Search for the cell housing the specified text and yield its (x, y) center coordinate. 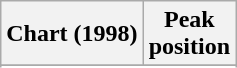
Chart (1998) (72, 34)
Peakposition (189, 34)
